Pinpoint the cell where the given text exists, returning its (X, Y) midpoint coordinate. 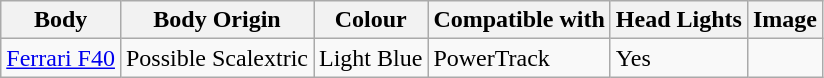
Possible Scalextric (216, 58)
Colour (371, 20)
Ferrari F40 (61, 58)
Head Lights (678, 20)
Body Origin (216, 20)
Body (61, 20)
PowerTrack (519, 58)
Image (784, 20)
Compatible with (519, 20)
Light Blue (371, 58)
Yes (678, 58)
